From the cell containing the given text, extract its center point as [x, y] coordinate. 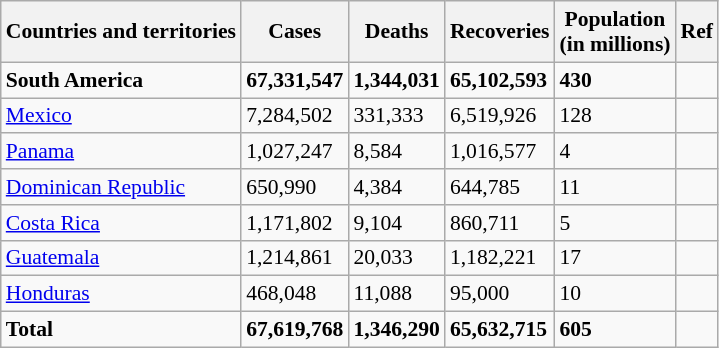
95,000 [500, 294]
430 [614, 80]
67,331,547 [294, 80]
20,033 [396, 258]
11,088 [396, 294]
468,048 [294, 294]
Dominican Republic [121, 187]
650,990 [294, 187]
7,284,502 [294, 116]
1,016,577 [500, 152]
Cases [294, 32]
331,333 [396, 116]
Total [121, 330]
8,584 [396, 152]
4 [614, 152]
Guatemala [121, 258]
65,632,715 [500, 330]
605 [614, 330]
9,104 [396, 223]
South America [121, 80]
Recoveries [500, 32]
Costa Rica [121, 223]
Ref [697, 32]
67,619,768 [294, 330]
128 [614, 116]
1,027,247 [294, 152]
1,171,802 [294, 223]
1,344,031 [396, 80]
644,785 [500, 187]
1,182,221 [500, 258]
6,519,926 [500, 116]
17 [614, 258]
1,214,861 [294, 258]
Deaths [396, 32]
65,102,593 [500, 80]
1,346,290 [396, 330]
4,384 [396, 187]
5 [614, 223]
Mexico [121, 116]
Panama [121, 152]
Population(in millions) [614, 32]
860,711 [500, 223]
11 [614, 187]
10 [614, 294]
Honduras [121, 294]
Countries and territories [121, 32]
